Locate the cell with the specified text and output its (x, y) center coordinate. 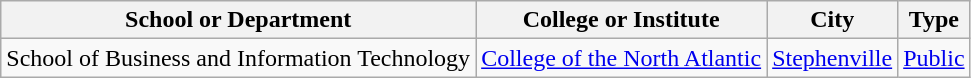
City (832, 20)
Type (934, 20)
School of Business and Information Technology (238, 58)
Stephenville (832, 58)
School or Department (238, 20)
College or Institute (622, 20)
Public (934, 58)
College of the North Atlantic (622, 58)
